Detect which cell encompasses the target text, then output its (x, y) center coordinate. 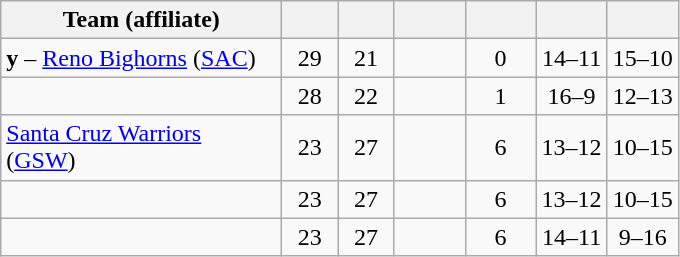
0 (500, 58)
29 (310, 58)
22 (366, 96)
1 (500, 96)
12–13 (642, 96)
15–10 (642, 58)
y – Reno Bighorns (SAC) (142, 58)
Santa Cruz Warriors (GSW) (142, 148)
9–16 (642, 237)
Team (affiliate) (142, 20)
16–9 (572, 96)
28 (310, 96)
21 (366, 58)
